Scan for the cell matching the given text and deliver its (x, y) coordinate at center. 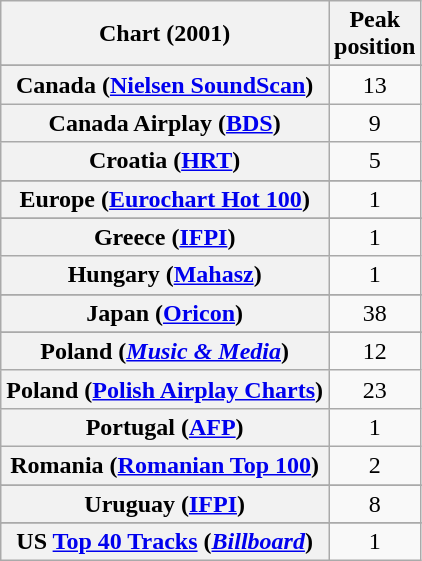
9 (375, 123)
38 (375, 313)
Portugal (AFP) (165, 427)
Peakposition (375, 34)
Poland (Polish Airplay Charts) (165, 389)
Europe (Eurochart Hot 100) (165, 199)
Croatia (HRT) (165, 161)
Chart (2001) (165, 34)
2 (375, 465)
Canada (Nielsen SoundScan) (165, 85)
Poland (Music & Media) (165, 351)
Hungary (Mahasz) (165, 275)
Uruguay (IFPI) (165, 503)
Japan (Oricon) (165, 313)
Romania (Romanian Top 100) (165, 465)
US Top 40 Tracks (Billboard) (165, 542)
5 (375, 161)
Canada Airplay (BDS) (165, 123)
8 (375, 503)
13 (375, 85)
23 (375, 389)
12 (375, 351)
Greece (IFPI) (165, 237)
